Return [x, y] of the center of cell containing provided text 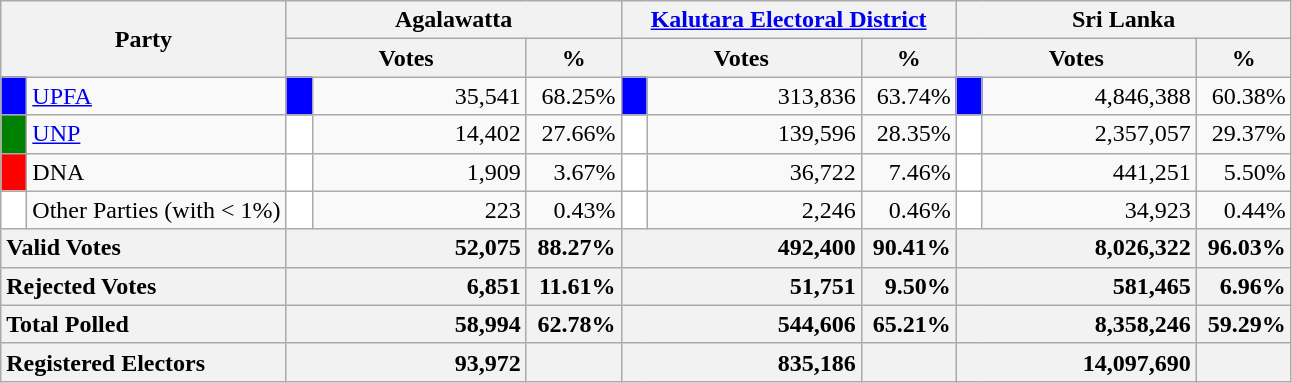
6.96% [1244, 286]
7.46% [908, 172]
27.66% [574, 134]
35,541 [419, 96]
492,400 [741, 248]
Kalutara Electoral District [788, 20]
Valid Votes [144, 248]
223 [419, 210]
36,722 [754, 172]
UPFA [156, 96]
93,972 [406, 362]
Party [144, 39]
59.29% [1244, 324]
63.74% [908, 96]
Total Polled [144, 324]
34,923 [1089, 210]
51,751 [741, 286]
3.67% [574, 172]
58,994 [406, 324]
581,465 [1076, 286]
88.27% [574, 248]
90.41% [908, 248]
Agalawatta [454, 20]
1,909 [419, 172]
65.21% [908, 324]
60.38% [1244, 96]
4,846,388 [1089, 96]
UNP [156, 134]
0.43% [574, 210]
0.46% [908, 210]
28.35% [908, 134]
9.50% [908, 286]
2,357,057 [1089, 134]
96.03% [1244, 248]
139,596 [754, 134]
835,186 [741, 362]
11.61% [574, 286]
5.50% [1244, 172]
0.44% [1244, 210]
Registered Electors [144, 362]
Other Parties (with < 1%) [156, 210]
8,026,322 [1076, 248]
14,402 [419, 134]
52,075 [406, 248]
Rejected Votes [144, 286]
DNA [156, 172]
544,606 [741, 324]
8,358,246 [1076, 324]
Sri Lanka [1124, 20]
29.37% [1244, 134]
14,097,690 [1076, 362]
2,246 [754, 210]
6,851 [406, 286]
313,836 [754, 96]
62.78% [574, 324]
68.25% [574, 96]
441,251 [1089, 172]
